Pinpoint the cell where the given text exists, returning its (X, Y) midpoint coordinate. 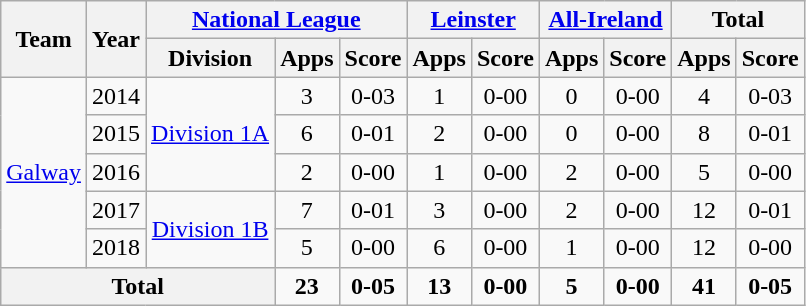
Year (116, 39)
23 (307, 286)
13 (439, 286)
Division 1A (210, 134)
Division 1B (210, 229)
Team (44, 39)
Galway (44, 172)
2014 (116, 96)
7 (307, 210)
All-Ireland (605, 20)
National League (276, 20)
4 (704, 96)
Division (210, 58)
2018 (116, 248)
2017 (116, 210)
2016 (116, 172)
8 (704, 134)
41 (704, 286)
Leinster (473, 20)
2015 (116, 134)
